Detect which cell encompasses the target text, then output its (X, Y) center coordinate. 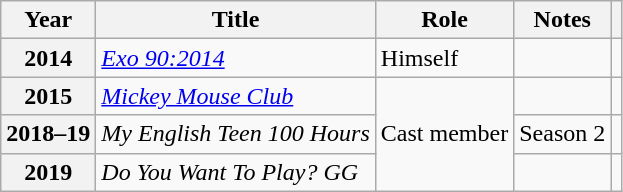
Notes (562, 20)
2014 (48, 58)
Year (48, 20)
Title (236, 20)
Himself (444, 58)
Do You Want To Play? GG (236, 172)
2015 (48, 96)
2018–19 (48, 134)
My English Teen 100 Hours (236, 134)
Exo 90:2014 (236, 58)
Cast member (444, 134)
Mickey Mouse Club (236, 96)
Role (444, 20)
Season 2 (562, 134)
2019 (48, 172)
